Identify which cell holds the provided text, then report its [x, y] central coordinate. 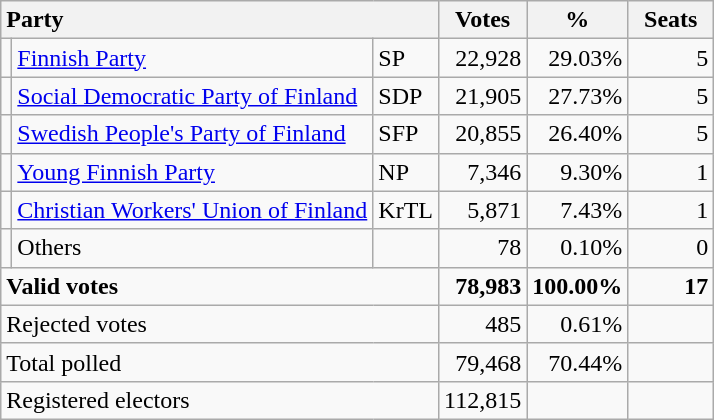
26.40% [578, 134]
Votes [483, 20]
Young Finnish Party [192, 172]
79,468 [483, 362]
0.61% [578, 324]
SP [406, 58]
27.73% [578, 96]
0 [671, 248]
0.10% [578, 248]
Swedish People's Party of Finland [192, 134]
Rejected votes [220, 324]
78 [483, 248]
5,871 [483, 210]
% [578, 20]
7,346 [483, 172]
NP [406, 172]
20,855 [483, 134]
17 [671, 286]
SDP [406, 96]
Finnish Party [192, 58]
22,928 [483, 58]
Party [220, 20]
78,983 [483, 286]
Others [192, 248]
SFP [406, 134]
Seats [671, 20]
Valid votes [220, 286]
Total polled [220, 362]
485 [483, 324]
7.43% [578, 210]
70.44% [578, 362]
100.00% [578, 286]
KrTL [406, 210]
Social Democratic Party of Finland [192, 96]
Christian Workers' Union of Finland [192, 210]
9.30% [578, 172]
21,905 [483, 96]
112,815 [483, 400]
Registered electors [220, 400]
29.03% [578, 58]
